Pinpoint the cell where the given text exists, returning its (X, Y) midpoint coordinate. 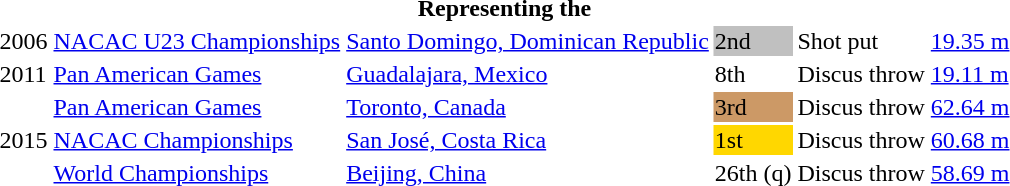
NACAC Championships (197, 140)
NACAC U23 Championships (197, 41)
8th (753, 74)
Toronto, Canada (528, 107)
San José, Costa Rica (528, 140)
1st (753, 140)
2nd (753, 41)
Guadalajara, Mexico (528, 74)
3rd (753, 107)
Santo Domingo, Dominican Republic (528, 41)
Shot put (861, 41)
